Detect which cell encompasses the target text, then output its [x, y] center coordinate. 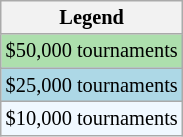
Legend [92, 17]
$25,000 tournaments [92, 85]
$50,000 tournaments [92, 51]
$10,000 tournaments [92, 118]
